Search for the cell housing the specified text and yield its [X, Y] center coordinate. 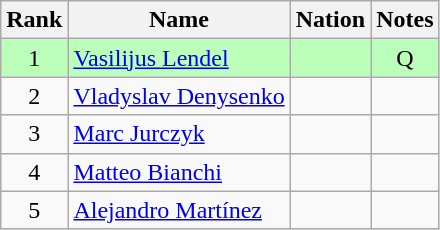
Nation [330, 20]
Rank [34, 20]
Notes [405, 20]
1 [34, 58]
Alejandro Martínez [179, 210]
Name [179, 20]
Matteo Bianchi [179, 172]
2 [34, 96]
3 [34, 134]
Marc Jurczyk [179, 134]
Vladyslav Denysenko [179, 96]
Vasilijus Lendel [179, 58]
4 [34, 172]
Q [405, 58]
5 [34, 210]
